From the cell containing the given text, extract its center point as [x, y] coordinate. 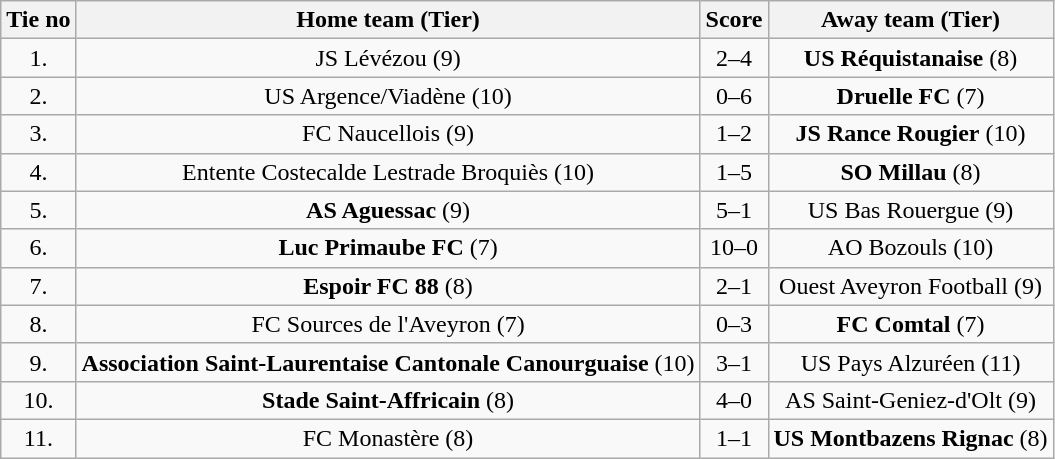
FC Comtal (7) [910, 324]
0–3 [734, 324]
Home team (Tier) [388, 20]
Tie no [38, 20]
Away team (Tier) [910, 20]
6. [38, 248]
7. [38, 286]
Espoir FC 88 (8) [388, 286]
US Bas Rouergue (9) [910, 210]
AS Aguessac (9) [388, 210]
FC Monastère (8) [388, 438]
Druelle FC (7) [910, 96]
4. [38, 172]
9. [38, 362]
10–0 [734, 248]
1–5 [734, 172]
8. [38, 324]
SO Millau (8) [910, 172]
Ouest Aveyron Football (9) [910, 286]
2. [38, 96]
1–1 [734, 438]
2–4 [734, 58]
11. [38, 438]
FC Sources de l'Aveyron (7) [388, 324]
Stade Saint-Affricain (8) [388, 400]
4–0 [734, 400]
JS Rance Rougier (10) [910, 134]
1. [38, 58]
Score [734, 20]
5–1 [734, 210]
5. [38, 210]
Entente Costecalde Lestrade Broquiès (10) [388, 172]
US Argence/Viadène (10) [388, 96]
AS Saint-Geniez-d'Olt (9) [910, 400]
US Réquistanaise (8) [910, 58]
1–2 [734, 134]
3–1 [734, 362]
FC Naucellois (9) [388, 134]
US Montbazens Rignac (8) [910, 438]
AO Bozouls (10) [910, 248]
3. [38, 134]
Association Saint-Laurentaise Cantonale Canourguaise (10) [388, 362]
JS Lévézou (9) [388, 58]
US Pays Alzuréen (11) [910, 362]
0–6 [734, 96]
Luc Primaube FC (7) [388, 248]
2–1 [734, 286]
10. [38, 400]
